Provide the [x, y] coordinate of the cell's center where the given text is located.  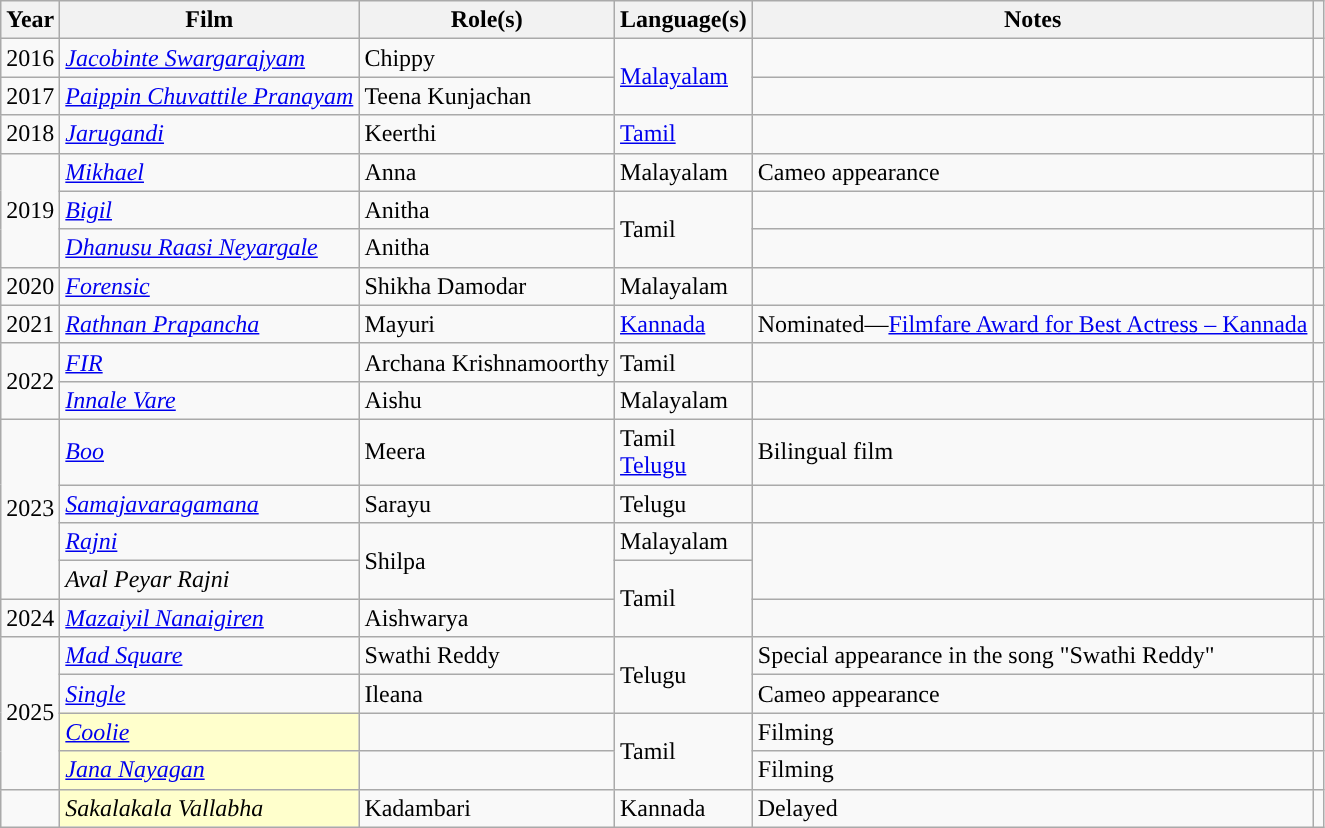
Keerthi [487, 134]
Mayuri [487, 324]
2019 [30, 210]
Teena Kunjachan [487, 96]
Jana Nayagan [210, 770]
Shilpa [487, 561]
Anna [487, 172]
Bigil [210, 210]
Film [210, 20]
Forensic [210, 286]
Aishu [487, 400]
Single [210, 694]
Aishwarya [487, 618]
Notes [1032, 20]
Innale Vare [210, 400]
Rajni [210, 542]
2023 [30, 508]
2020 [30, 286]
Language(s) [684, 20]
FIR [210, 362]
Nominated—Filmfare Award for Best Actress – Kannada [1032, 324]
Kadambari [487, 808]
Year [30, 20]
Ileana [487, 694]
Special appearance in the song "Swathi Reddy" [1032, 656]
Swathi Reddy [487, 656]
Sakalakala Vallabha [210, 808]
2024 [30, 618]
Sarayu [487, 503]
TamilTelugu [684, 452]
Jacobinte Swargarajyam [210, 58]
Meera [487, 452]
2016 [30, 58]
Chippy [487, 58]
Rathnan Prapancha [210, 324]
Paippin Chuvattile Pranayam [210, 96]
Boo [210, 452]
Mad Square [210, 656]
Delayed [1032, 808]
Dhanusu Raasi Neyargale [210, 248]
Role(s) [487, 20]
2018 [30, 134]
Jarugandi [210, 134]
Aval Peyar Rajni [210, 580]
Mazaiyil Nanaigiren [210, 618]
2017 [30, 96]
Archana Krishnamoorthy [487, 362]
Samajavaragamana [210, 503]
Mikhael [210, 172]
2021 [30, 324]
2022 [30, 381]
Coolie [210, 732]
2025 [30, 713]
Bilingual film [1032, 452]
Shikha Damodar [487, 286]
